Determine the (x, y) coordinate at the center of the cell enclosing the given text.  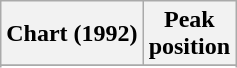
Chart (1992) (72, 34)
Peakposition (189, 34)
